From the cell containing the given text, extract its center point as (X, Y) coordinate. 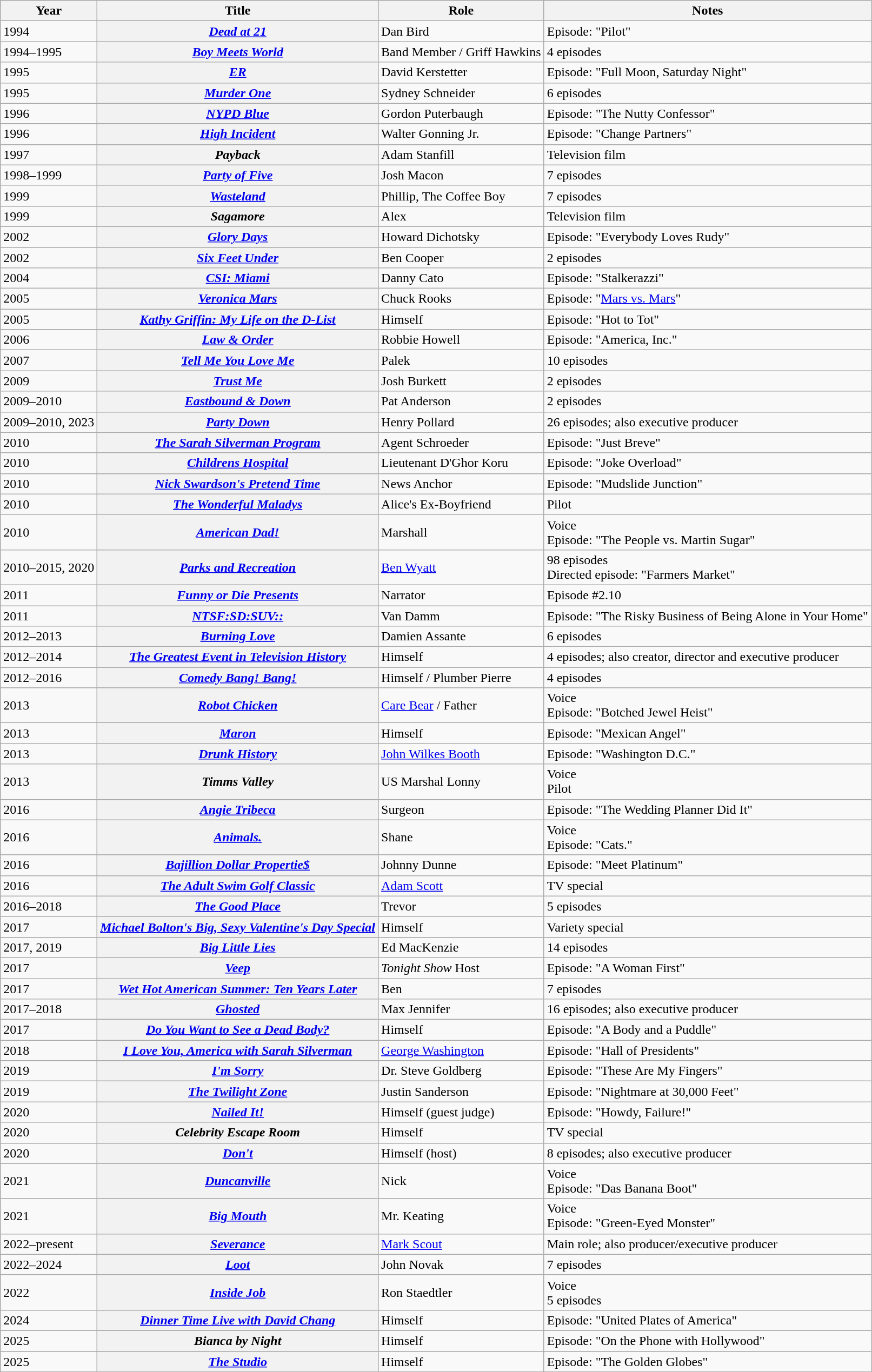
Angie Tribeca (238, 809)
Adam Scott (462, 886)
Episode: "The Risky Business of Being Alone in Your Home" (707, 615)
Justin Sanderson (462, 1092)
The Wonderful Maladys (238, 504)
Childrens Hospital (238, 463)
Episode: "Nightmare at 30,000 Feet" (707, 1092)
Ed MacKenzie (462, 947)
John Wilkes Booth (462, 754)
1998–1999 (49, 175)
VoiceEpisode: "The People vs. Martin Sugar" (707, 532)
Alex (462, 216)
Boy Meets World (238, 52)
Law & Order (238, 340)
Animals. (238, 838)
Band Member / Griff Hawkins (462, 52)
Danny Cato (462, 278)
Ben (462, 988)
NYPD Blue (238, 113)
Dinner Time Live with David Chang (238, 1320)
2009–2010, 2023 (49, 422)
1997 (49, 155)
Episode: "Joke Overload" (707, 463)
Sagamore (238, 216)
Episode: "Hot to Tot" (707, 319)
Inside Job (238, 1293)
2010–2015, 2020 (49, 567)
Shane (462, 838)
Burning Love (238, 637)
2012–2013 (49, 637)
Nailed It! (238, 1112)
Dr. Steve Goldberg (462, 1071)
Eastbound & Down (238, 401)
98 episodesDirected episode: "Farmers Market" (707, 567)
2006 (49, 340)
Josh Macon (462, 175)
Voice5 episodes (707, 1293)
16 episodes; also executive producer (707, 1009)
2009 (49, 381)
Van Damm (462, 615)
Pat Anderson (462, 401)
Episode: "Mudslide Junction" (707, 484)
Adam Stanfill (462, 155)
NTSF:SD:SUV:: (238, 615)
Trevor (462, 906)
Howard Dichotsky (462, 237)
4 episodes; also creator, director and executive producer (707, 657)
26 episodes; also executive producer (707, 422)
Payback (238, 155)
5 episodes (707, 906)
Year (49, 11)
Episode: "Stalkerazzi" (707, 278)
Episode: "Pilot" (707, 31)
Mr. Keating (462, 1216)
Chuck Rooks (462, 299)
The Good Place (238, 906)
The Twilight Zone (238, 1092)
Veep (238, 968)
Walter Gonning Jr. (462, 134)
Wasteland (238, 196)
2018 (49, 1050)
Henry Pollard (462, 422)
Alice's Ex-Boyfriend (462, 504)
Dan Bird (462, 31)
Gordon Puterbaugh (462, 113)
News Anchor (462, 484)
Variety special (707, 927)
2024 (49, 1320)
Severance (238, 1244)
The Sarah Silverman Program (238, 443)
Bianca by Night (238, 1341)
The Studio (238, 1361)
Robbie Howell (462, 340)
Maron (238, 733)
Duncanville (238, 1181)
Episode: "Mexican Angel" (707, 733)
Parks and Recreation (238, 567)
Episode: "The Nutty Confessor" (707, 113)
Kathy Griffin: My Life on the D-List (238, 319)
Episode: "United Plates of America" (707, 1320)
Dead at 21 (238, 31)
Himself (guest judge) (462, 1112)
Nick (462, 1181)
Wet Hot American Summer: Ten Years Later (238, 988)
Episode #2.10 (707, 595)
VoiceEpisode: "Botched Jewel Heist" (707, 706)
2022–present (49, 1244)
Do You Want to See a Dead Body? (238, 1030)
1994–1995 (49, 52)
2007 (49, 360)
VoiceEpisode: "Cats." (707, 838)
Comedy Bang! Bang! (238, 678)
Episode: "Just Breve" (707, 443)
Murder One (238, 93)
Ghosted (238, 1009)
2004 (49, 278)
VoiceEpisode: "Green-Eyed Monster" (707, 1216)
Damien Assante (462, 637)
Narrator (462, 595)
Himself / Plumber Pierre (462, 678)
Ben Cooper (462, 258)
The Greatest Event in Television History (238, 657)
Tonight Show Host (462, 968)
2012–2014 (49, 657)
8 episodes; also executive producer (707, 1153)
VoiceEpisode: "Das Banana Boot" (707, 1181)
Timms Valley (238, 781)
David Kerstetter (462, 72)
Episode: "Full Moon, Saturday Night" (707, 72)
Max Jennifer (462, 1009)
Glory Days (238, 237)
Mark Scout (462, 1244)
Main role; also producer/executive producer (707, 1244)
Episode: "On the Phone with Hollywood" (707, 1341)
Himself (host) (462, 1153)
Funny or Die Presents (238, 595)
Sydney Schneider (462, 93)
2017, 2019 (49, 947)
Six Feet Under (238, 258)
2022–2024 (49, 1264)
George Washington (462, 1050)
Bajillion Dollar Propertie$ (238, 865)
VoicePilot (707, 781)
10 episodes (707, 360)
Episode: "Change Partners" (707, 134)
Celebrity Escape Room (238, 1133)
Josh Burkett (462, 381)
John Novak (462, 1264)
Title (238, 11)
Ben Wyatt (462, 567)
Robot Chicken (238, 706)
Episode: "The Wedding Planner Did It" (707, 809)
Episode: "America, Inc." (707, 340)
Don't (238, 1153)
1994 (49, 31)
Notes (707, 11)
Episode: "Hall of Presidents" (707, 1050)
Tell Me You Love Me (238, 360)
I'm Sorry (238, 1071)
Episode: "Everybody Loves Rudy" (707, 237)
Pilot (707, 504)
Episode: "The Golden Globes" (707, 1361)
Episode: "A Woman First" (707, 968)
I Love You, America with Sarah Silverman (238, 1050)
Party Down (238, 422)
Episode: "Washington D.C." (707, 754)
Michael Bolton's Big, Sexy Valentine's Day Special (238, 927)
Palek (462, 360)
Episode: "A Body and a Puddle" (707, 1030)
ER (238, 72)
Role (462, 11)
2012–2016 (49, 678)
Marshall (462, 532)
American Dad! (238, 532)
Drunk History (238, 754)
Care Bear / Father (462, 706)
Episode: "These Are My Fingers" (707, 1071)
Episode: "Mars vs. Mars" (707, 299)
Big Little Lies (238, 947)
Episode: "Howdy, Failure!" (707, 1112)
Episode: "Meet Platinum" (707, 865)
Party of Five (238, 175)
Lieutenant D'Ghor Koru (462, 463)
Trust Me (238, 381)
2016–2018 (49, 906)
2009–2010 (49, 401)
Johnny Dunne (462, 865)
CSI: Miami (238, 278)
2017–2018 (49, 1009)
2022 (49, 1293)
Agent Schroeder (462, 443)
Nick Swardson's Pretend Time (238, 484)
Big Mouth (238, 1216)
US Marshal Lonny (462, 781)
Phillip, The Coffee Boy (462, 196)
Ron Staedtler (462, 1293)
Surgeon (462, 809)
Veronica Mars (238, 299)
High Incident (238, 134)
The Adult Swim Golf Classic (238, 886)
Loot (238, 1264)
14 episodes (707, 947)
